Return [X, Y] of the center of cell containing provided text 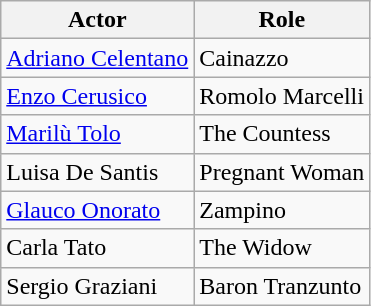
Carla Tato [98, 248]
Glauco Onorato [98, 210]
Marilù Tolo [98, 134]
Romolo Marcelli [282, 96]
Zampino [282, 210]
Baron Tranzunto [282, 286]
The Countess [282, 134]
Luisa De Santis [98, 172]
Role [282, 20]
Sergio Graziani [98, 286]
Cainazzo [282, 58]
Enzo Cerusico [98, 96]
The Widow [282, 248]
Pregnant Woman [282, 172]
Adriano Celentano [98, 58]
Actor [98, 20]
